Identify which cell holds the provided text, then report its [X, Y] central coordinate. 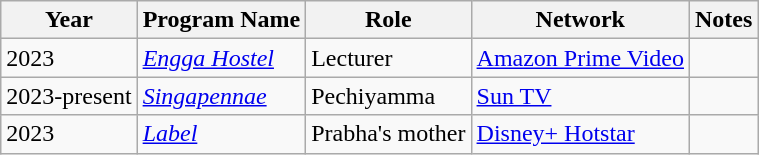
Network [580, 20]
Disney+ Hotstar [580, 134]
Program Name [222, 20]
Sun TV [580, 96]
Notes [724, 20]
Amazon Prime Video [580, 58]
Role [388, 20]
Label [222, 134]
Prabha's mother [388, 134]
Singapennae [222, 96]
Engga Hostel [222, 58]
Lecturer [388, 58]
2023-present [69, 96]
Year [69, 20]
Pechiyamma [388, 96]
